Provide the [X, Y] coordinate of the cell's center where the given text is located.  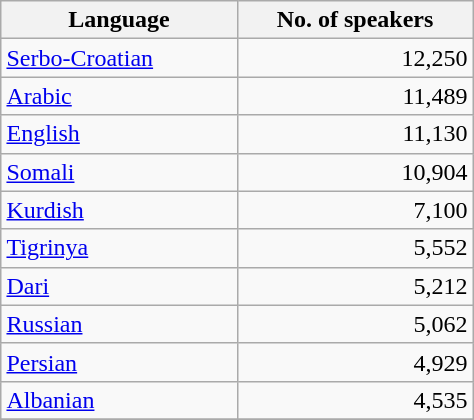
Arabic [119, 96]
Somali [119, 172]
4,535 [355, 400]
Albanian [119, 400]
4,929 [355, 362]
Persian [119, 362]
English [119, 134]
11,489 [355, 96]
5,062 [355, 324]
Serbo-Croatian [119, 58]
Language [119, 20]
11,130 [355, 134]
7,100 [355, 210]
5,212 [355, 286]
10,904 [355, 172]
12,250 [355, 58]
No. of speakers [355, 20]
Tigrinya [119, 248]
Kurdish [119, 210]
5,552 [355, 248]
Dari [119, 286]
Russian [119, 324]
